From the cell containing the given text, extract its center point as [X, Y] coordinate. 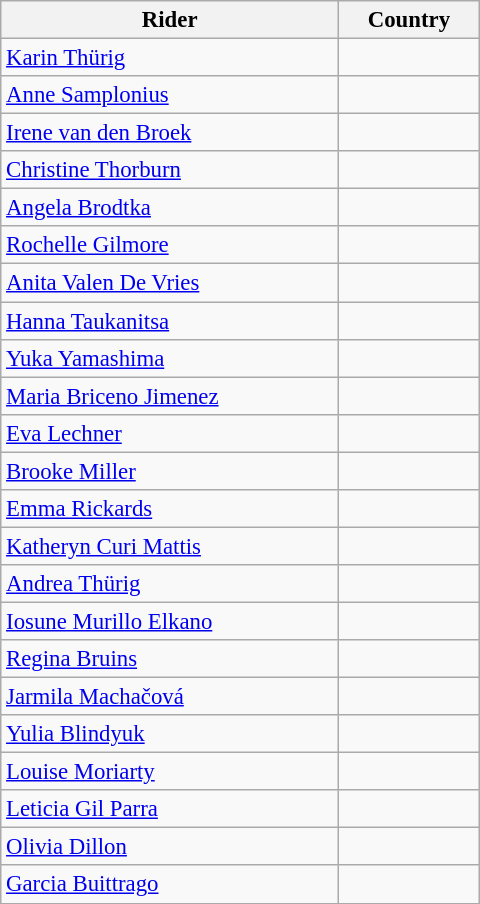
Rider [170, 20]
Angela Brodtka [170, 208]
Maria Briceno Jimenez [170, 396]
Eva Lechner [170, 433]
Yulia Blindyuk [170, 734]
Andrea Thürig [170, 584]
Rochelle Gilmore [170, 245]
Yuka Yamashima [170, 358]
Leticia Gil Parra [170, 809]
Karin Thürig [170, 58]
Hanna Taukanitsa [170, 321]
Anita Valen De Vries [170, 283]
Jarmila Machačová [170, 697]
Regina Bruins [170, 659]
Irene van den Broek [170, 133]
Garcia Buittrago [170, 885]
Iosune Murillo Elkano [170, 621]
Emma Rickards [170, 509]
Brooke Miller [170, 471]
Louise Moriarty [170, 772]
Katheryn Curi Mattis [170, 546]
Anne Samplonius [170, 95]
Country [410, 20]
Olivia Dillon [170, 847]
Christine Thorburn [170, 170]
